Scan for the cell matching the given text and deliver its [X, Y] coordinate at center. 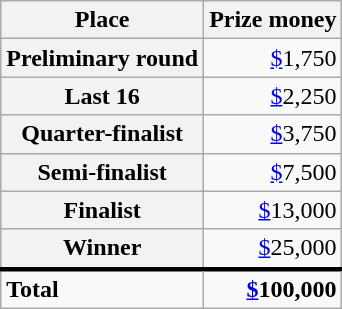
$100,000 [273, 289]
$3,750 [273, 134]
Last 16 [102, 96]
Winner [102, 249]
$7,500 [273, 172]
$25,000 [273, 249]
Preliminary round [102, 58]
Quarter-finalist [102, 134]
Semi-finalist [102, 172]
$2,250 [273, 96]
Place [102, 20]
Total [102, 289]
$1,750 [273, 58]
Prize money [273, 20]
$13,000 [273, 210]
Finalist [102, 210]
